For the text-containing cell, return its midpoint in [X, Y] coordinate format. 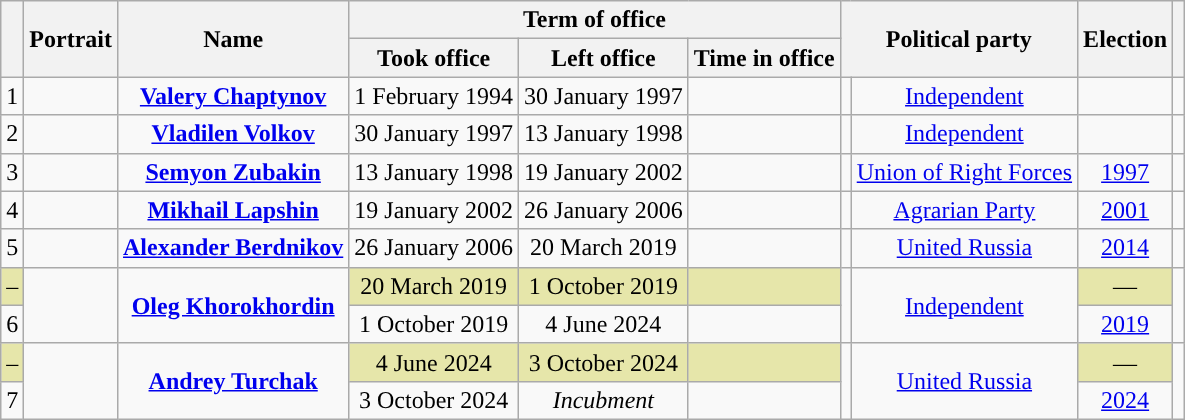
Vladilen Volkov [232, 134]
Election [1126, 39]
Political party [958, 39]
Alexander Berdnikov [232, 248]
4 [12, 210]
Andrey Turchak [232, 381]
1 [12, 96]
2 [12, 134]
1 February 1994 [434, 96]
3 [12, 172]
Incubment [604, 400]
Oleg Khorokhordin [232, 305]
Portrait [71, 39]
2019 [1126, 324]
Name [232, 39]
5 [12, 248]
6 [12, 324]
7 [12, 400]
Mikhail Lapshin [232, 210]
Valery Chaptynov [232, 96]
Agrarian Party [964, 210]
2014 [1126, 248]
1997 [1126, 172]
2001 [1126, 210]
Union of Right Forces [964, 172]
Term of office [594, 20]
Left office [604, 58]
Time in office [764, 58]
Took office [434, 58]
2024 [1126, 400]
Semyon Zubakin [232, 172]
